From the cell containing the given text, extract its center point as [X, Y] coordinate. 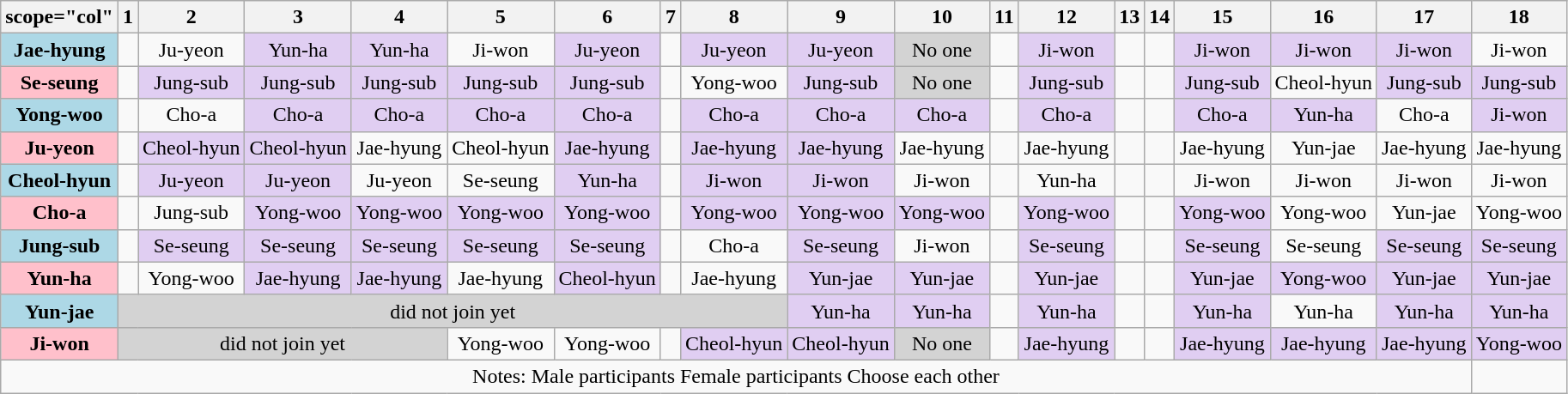
17 [1424, 17]
18 [1518, 17]
1 [127, 17]
8 [733, 17]
scope="col" [60, 17]
9 [841, 17]
6 [607, 17]
13 [1130, 17]
11 [1005, 17]
7 [670, 17]
5 [501, 17]
2 [191, 17]
12 [1067, 17]
3 [298, 17]
Notes: Male participants Female participants Choose each other [736, 376]
4 [398, 17]
15 [1223, 17]
10 [941, 17]
14 [1159, 17]
16 [1323, 17]
